Identify which cell holds the provided text, then report its (X, Y) central coordinate. 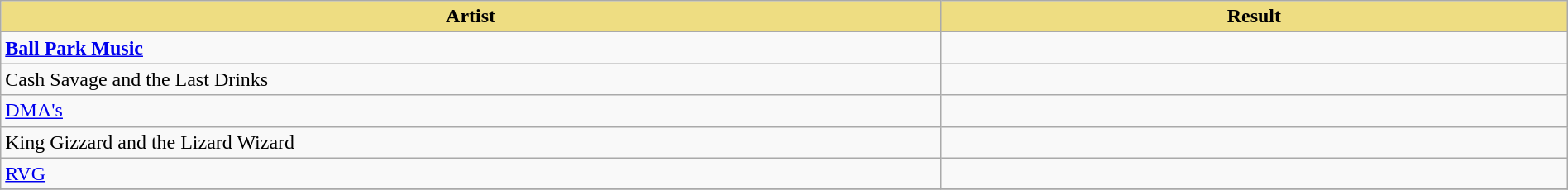
Artist (471, 17)
RVG (471, 173)
DMA's (471, 111)
King Gizzard and the Lizard Wizard (471, 142)
Cash Savage and the Last Drinks (471, 79)
Ball Park Music (471, 48)
Result (1254, 17)
